Extract the (X, Y) coordinate from the center of the cell holding the provided text.  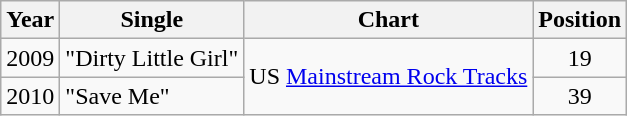
"Save Me" (152, 96)
US Mainstream Rock Tracks (388, 77)
Year (30, 20)
Position (580, 20)
Chart (388, 20)
39 (580, 96)
"Dirty Little Girl" (152, 58)
Single (152, 20)
2010 (30, 96)
19 (580, 58)
2009 (30, 58)
